For the text-containing cell, return its midpoint in (X, Y) coordinate format. 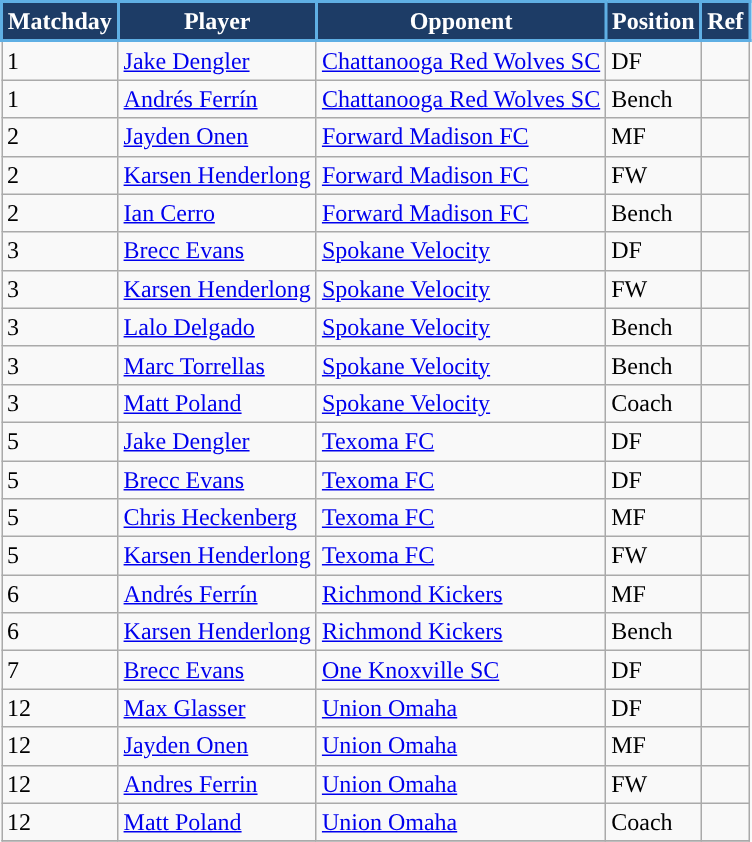
Lalo Delgado (217, 327)
Position (654, 22)
Marc Torrellas (217, 365)
Player (217, 22)
7 (60, 670)
Matchday (60, 22)
Ref (726, 22)
Andres Ferrin (217, 784)
Ian Cerro (217, 213)
One Knoxville SC (460, 670)
Chris Heckenberg (217, 518)
Max Glasser (217, 708)
Opponent (460, 22)
